For the text-containing cell, return its midpoint in [x, y] coordinate format. 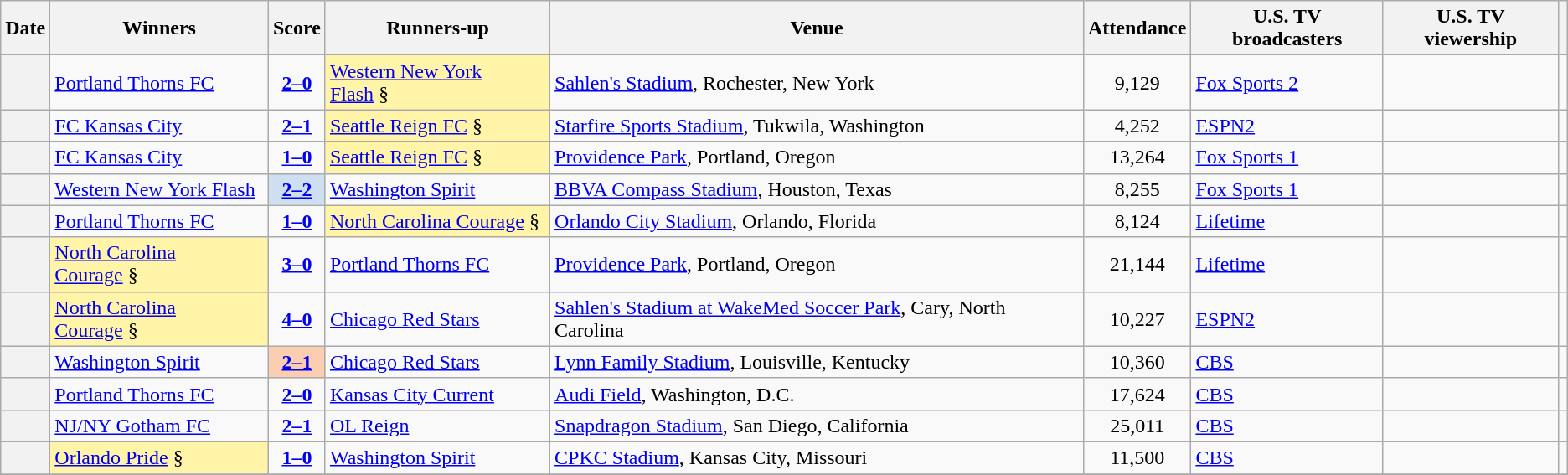
Lynn Family Stadium, Louisville, Kentucky [818, 362]
Snapdragon Stadium, San Diego, California [818, 426]
Venue [818, 28]
Western New York Flash § [437, 82]
10,227 [1137, 318]
4,252 [1137, 126]
Fox Sports 2 [1287, 82]
25,011 [1137, 426]
Sahlen's Stadium at WakeMed Soccer Park, Cary, North Carolina [818, 318]
Sahlen's Stadium, Rochester, New York [818, 82]
Score [297, 28]
Audi Field, Washington, D.C. [818, 394]
NJ/NY Gotham FC [159, 426]
9,129 [1137, 82]
Starfire Sports Stadium, Tukwila, Washington [818, 126]
3–0 [297, 265]
13,264 [1137, 157]
11,500 [1137, 457]
Runners-up [437, 28]
8,255 [1137, 189]
OL Reign [437, 426]
8,124 [1137, 221]
Orlando City Stadium, Orlando, Florida [818, 221]
Western New York Flash [159, 189]
U.S. TV viewership [1471, 28]
Orlando Pride § [159, 457]
U.S. TV broadcasters [1287, 28]
Kansas City Current [437, 394]
Winners [159, 28]
10,360 [1137, 362]
17,624 [1137, 394]
Attendance [1137, 28]
21,144 [1137, 265]
4–0 [297, 318]
2–2 [297, 189]
Date [25, 28]
BBVA Compass Stadium, Houston, Texas [818, 189]
CPKC Stadium, Kansas City, Missouri [818, 457]
